Identify which cell holds the provided text, then report its (x, y) central coordinate. 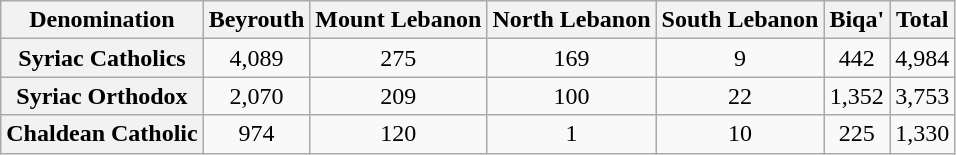
4,984 (922, 58)
1,352 (857, 96)
Syriac Catholics (102, 58)
Syriac Orthodox (102, 96)
120 (398, 134)
4,089 (256, 58)
1,330 (922, 134)
169 (572, 58)
Mount Lebanon (398, 20)
22 (740, 96)
North Lebanon (572, 20)
Beyrouth (256, 20)
275 (398, 58)
225 (857, 134)
100 (572, 96)
Chaldean Catholic (102, 134)
442 (857, 58)
9 (740, 58)
3,753 (922, 96)
Total (922, 20)
Biqa' (857, 20)
South Lebanon (740, 20)
1 (572, 134)
2,070 (256, 96)
Denomination (102, 20)
974 (256, 134)
209 (398, 96)
10 (740, 134)
